Return (x, y) of the center of cell containing provided text 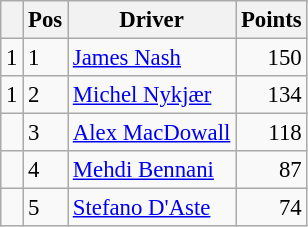
3 (46, 133)
James Nash (152, 58)
150 (272, 58)
Points (272, 20)
Pos (46, 20)
5 (46, 208)
134 (272, 95)
87 (272, 170)
Driver (152, 20)
Alex MacDowall (152, 133)
Michel Nykjær (152, 95)
118 (272, 133)
Mehdi Bennani (152, 170)
74 (272, 208)
2 (46, 95)
4 (46, 170)
Stefano D'Aste (152, 208)
